Locate the cell with the specified text and output its [X, Y] center coordinate. 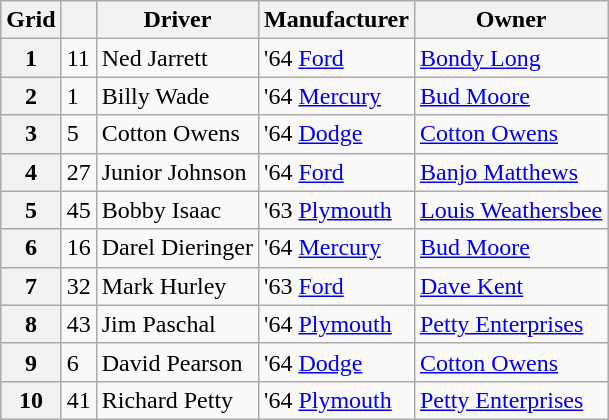
Banjo Matthews [510, 172]
'63 Plymouth [337, 210]
Richard Petty [177, 400]
Driver [177, 20]
2 [31, 96]
Owner [510, 20]
Manufacturer [337, 20]
27 [78, 172]
43 [78, 324]
Darel Dieringer [177, 248]
Grid [31, 20]
7 [31, 286]
Louis Weathersbee [510, 210]
Ned Jarrett [177, 58]
4 [31, 172]
9 [31, 362]
Junior Johnson [177, 172]
3 [31, 134]
Bondy Long [510, 58]
Bobby Isaac [177, 210]
Dave Kent [510, 286]
45 [78, 210]
David Pearson [177, 362]
32 [78, 286]
'63 Ford [337, 286]
11 [78, 58]
8 [31, 324]
Jim Paschal [177, 324]
16 [78, 248]
10 [31, 400]
41 [78, 400]
Billy Wade [177, 96]
Mark Hurley [177, 286]
